Search for the cell housing the specified text and yield its [x, y] center coordinate. 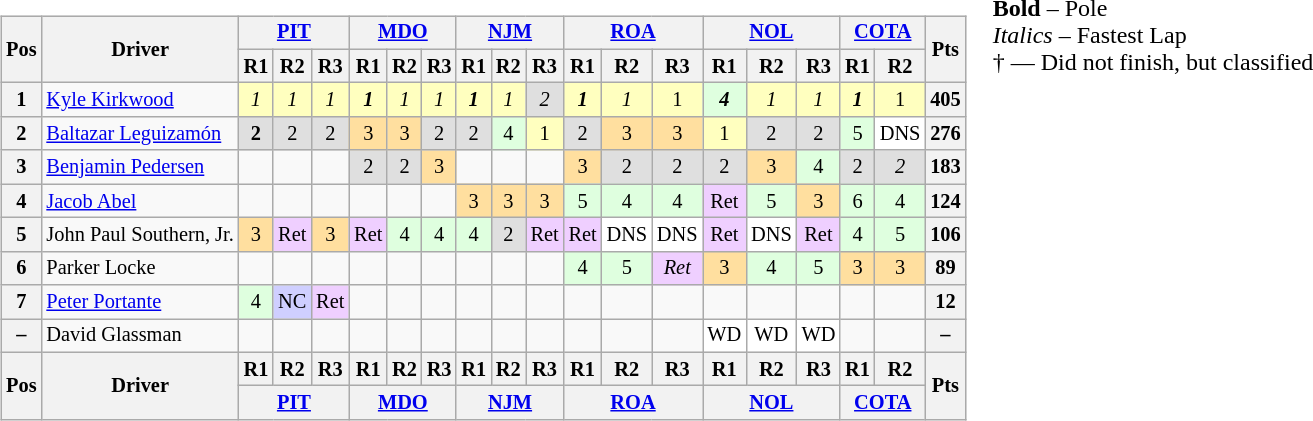
124 [945, 201]
Kyle Kirkwood [140, 100]
183 [945, 167]
405 [945, 100]
John Paul Southern, Jr. [140, 235]
276 [945, 134]
Benjamin Pedersen [140, 167]
Baltazar Leguizamón [140, 134]
89 [945, 268]
David Glassman [140, 336]
Parker Locke [140, 268]
7 [21, 302]
NC [292, 302]
Peter Portante [140, 302]
Jacob Abel [140, 201]
106 [945, 235]
12 [945, 302]
